Return the [X, Y] coordinate for the center point of the cell that contains the specified text.  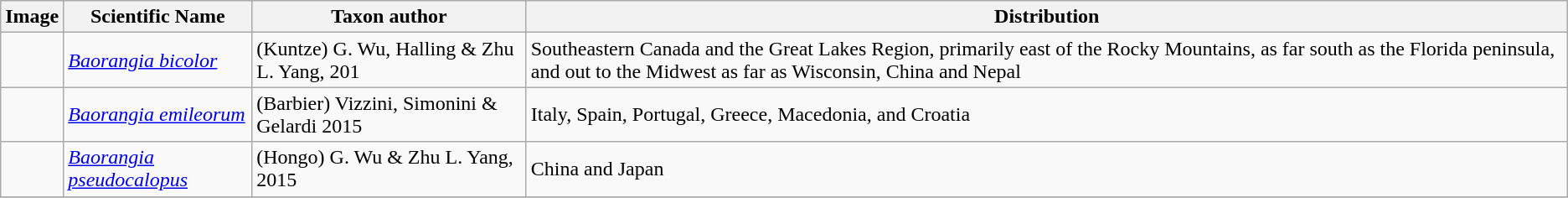
China and Japan [1047, 169]
Baorangia pseudocalopus [157, 169]
Taxon author [389, 17]
(Kuntze) G. Wu, Halling & Zhu L. Yang, 201 [389, 60]
Baorangia bicolor [157, 60]
Scientific Name [157, 17]
Italy, Spain, Portugal, Greece, Macedonia, and Croatia [1047, 114]
Baorangia emileorum [157, 114]
(Barbier) Vizzini, Simonini & Gelardi 2015 [389, 114]
Distribution [1047, 17]
(Hongo) G. Wu & Zhu L. Yang, 2015 [389, 169]
Image [32, 17]
